From the cell containing the given text, extract its center point as (X, Y) coordinate. 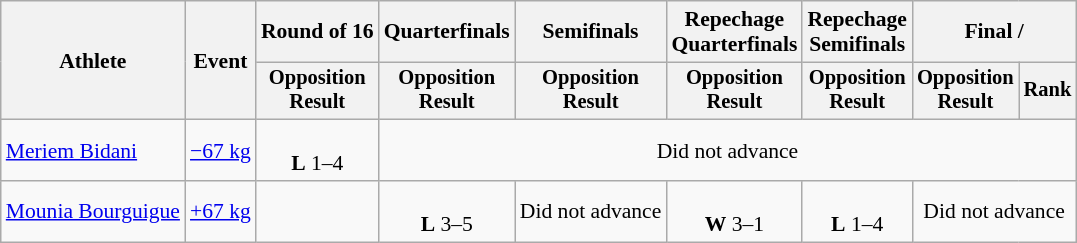
Final / (994, 32)
−67 kg (220, 150)
W 3–1 (734, 212)
Round of 16 (318, 32)
Event (220, 60)
+67 kg (220, 212)
RepechageQuarterfinals (734, 32)
RepechageSemifinals (857, 32)
Semifinals (591, 32)
Mounia Bourguigue (93, 212)
L 3–5 (447, 212)
Quarterfinals (447, 32)
Meriem Bidani (93, 150)
Rank (1048, 91)
Athlete (93, 60)
